Determine the [x, y] coordinate at the center of the cell enclosing the given text.  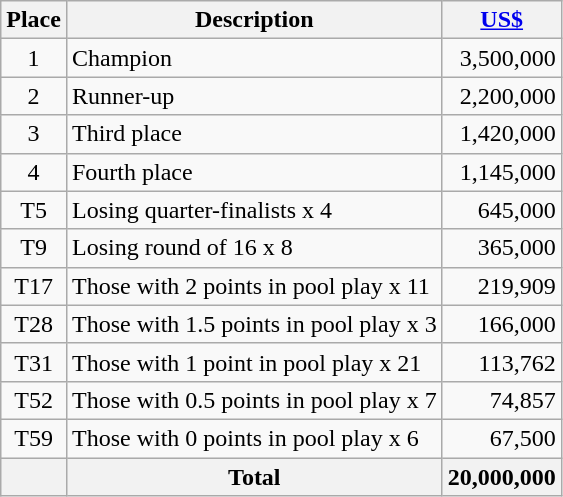
Those with 1 point in pool play x 21 [254, 362]
Losing quarter-finalists x 4 [254, 210]
1 [34, 58]
645,000 [502, 210]
T9 [34, 248]
365,000 [502, 248]
Runner-up [254, 96]
Those with 0 points in pool play x 6 [254, 438]
T59 [34, 438]
Those with 2 points in pool play x 11 [254, 286]
20,000,000 [502, 477]
2,200,000 [502, 96]
1,145,000 [502, 172]
Place [34, 20]
1,420,000 [502, 134]
T28 [34, 324]
3 [34, 134]
T17 [34, 286]
Third place [254, 134]
113,762 [502, 362]
74,857 [502, 400]
T31 [34, 362]
67,500 [502, 438]
T5 [34, 210]
Description [254, 20]
Those with 0.5 points in pool play x 7 [254, 400]
Champion [254, 58]
US$ [502, 20]
Those with 1.5 points in pool play x 3 [254, 324]
3,500,000 [502, 58]
219,909 [502, 286]
Fourth place [254, 172]
2 [34, 96]
Total [254, 477]
166,000 [502, 324]
Losing round of 16 x 8 [254, 248]
4 [34, 172]
T52 [34, 400]
